Capture the cell that displays the provided text and extract its [x, y] central coordinate. 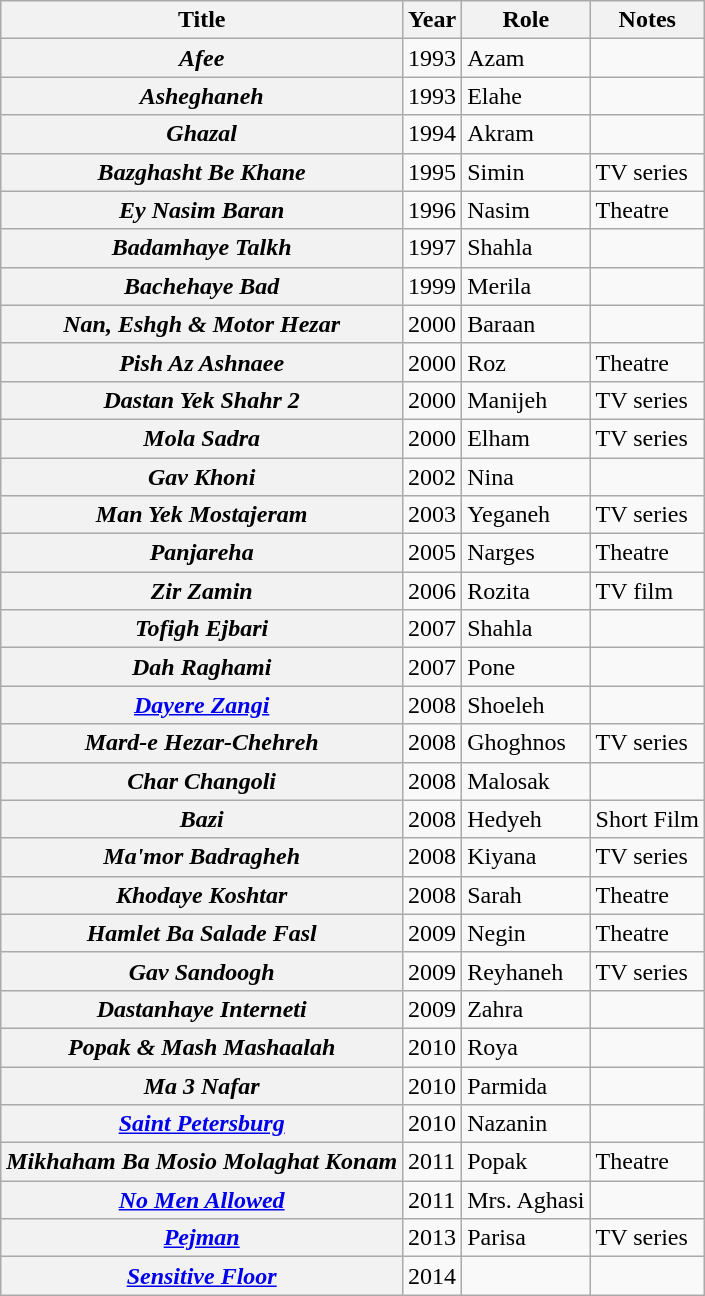
Popak [526, 1162]
Dastan Yek Shahr 2 [202, 400]
Man Yek Mostajeram [202, 515]
Tofigh Ejbari [202, 629]
2002 [432, 477]
1995 [432, 172]
Ghazal [202, 134]
Mard-e Hezar-Chehreh [202, 743]
Panjareha [202, 553]
Reyhaneh [526, 971]
Pejman [202, 1238]
Yeganeh [526, 515]
Parmida [526, 1085]
2006 [432, 591]
1994 [432, 134]
Hedyeh [526, 819]
Elham [526, 438]
Mrs. Aghasi [526, 1200]
Asheghaneh [202, 96]
Roz [526, 362]
Title [202, 20]
2013 [432, 1238]
Parisa [526, 1238]
Negin [526, 933]
Ma 3 Nafar [202, 1085]
Azam [526, 58]
Malosak [526, 781]
Role [526, 20]
No Men Allowed [202, 1200]
Baraan [526, 324]
Elahe [526, 96]
Ey Nasim Baran [202, 210]
Saint Petersburg [202, 1124]
Simin [526, 172]
2014 [432, 1276]
Ghoghnos [526, 743]
Afee [202, 58]
1996 [432, 210]
Char Changoli [202, 781]
Badamhaye Talkh [202, 248]
2005 [432, 553]
Mikhaham Ba Mosio Molaghat Konam [202, 1162]
Rozita [526, 591]
2003 [432, 515]
Akram [526, 134]
Sarah [526, 895]
Mola Sadra [202, 438]
1999 [432, 286]
Zahra [526, 1009]
Ma'mor Badragheh [202, 857]
Nina [526, 477]
Dah Raghami [202, 667]
Bazi [202, 819]
Roya [526, 1047]
Popak & Mash Mashaalah [202, 1047]
Kiyana [526, 857]
Zir Zamin [202, 591]
Dastanhaye Interneti [202, 1009]
Narges [526, 553]
Nan, Eshgh & Motor Hezar [202, 324]
Nasim [526, 210]
Dayere Zangi [202, 705]
Shoeleh [526, 705]
Year [432, 20]
TV film [647, 591]
Gav Khoni [202, 477]
Nazanin [526, 1124]
Bazghasht Be Khane [202, 172]
Short Film [647, 819]
Bachehaye Bad [202, 286]
1997 [432, 248]
Merila [526, 286]
Pish Az Ashnaee [202, 362]
Manijeh [526, 400]
Pone [526, 667]
Hamlet Ba Salade Fasl [202, 933]
Sensitive Floor [202, 1276]
Gav Sandoogh [202, 971]
Khodaye Koshtar [202, 895]
Notes [647, 20]
